Return [X, Y] of the center of cell containing provided text 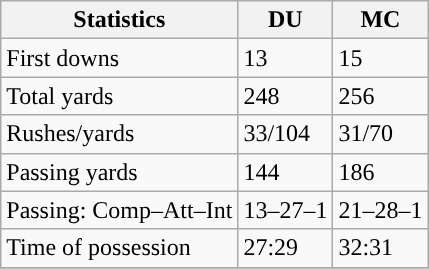
248 [286, 96]
MC [380, 20]
33/104 [286, 134]
Rushes/yards [120, 134]
21–28–1 [380, 210]
13–27–1 [286, 210]
First downs [120, 58]
15 [380, 58]
Passing: Comp–Att–Int [120, 210]
144 [286, 172]
Passing yards [120, 172]
13 [286, 58]
186 [380, 172]
Statistics [120, 20]
256 [380, 96]
Time of possession [120, 248]
DU [286, 20]
Total yards [120, 96]
31/70 [380, 134]
32:31 [380, 248]
27:29 [286, 248]
